Scan for the cell matching the given text and deliver its (x, y) coordinate at center. 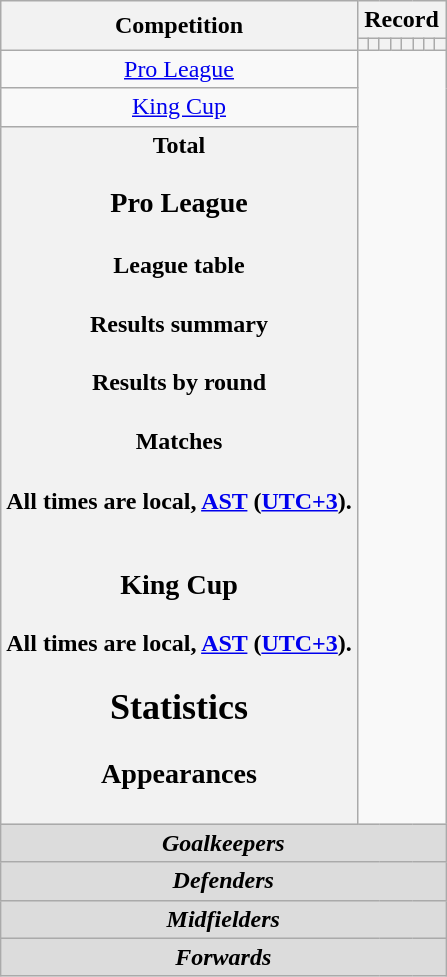
Defenders (224, 881)
Competition (180, 26)
Goalkeepers (224, 843)
Pro League (180, 69)
King Cup (180, 107)
Forwards (224, 957)
Record (401, 20)
Midfielders (224, 919)
